Locate the cell with the specified text and output its [x, y] center coordinate. 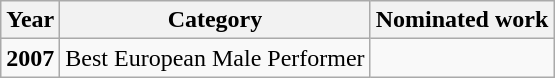
Year [30, 20]
Nominated work [462, 20]
Best European Male Performer [215, 58]
Category [215, 20]
2007 [30, 58]
